Scan for the cell matching the given text and deliver its [X, Y] coordinate at center. 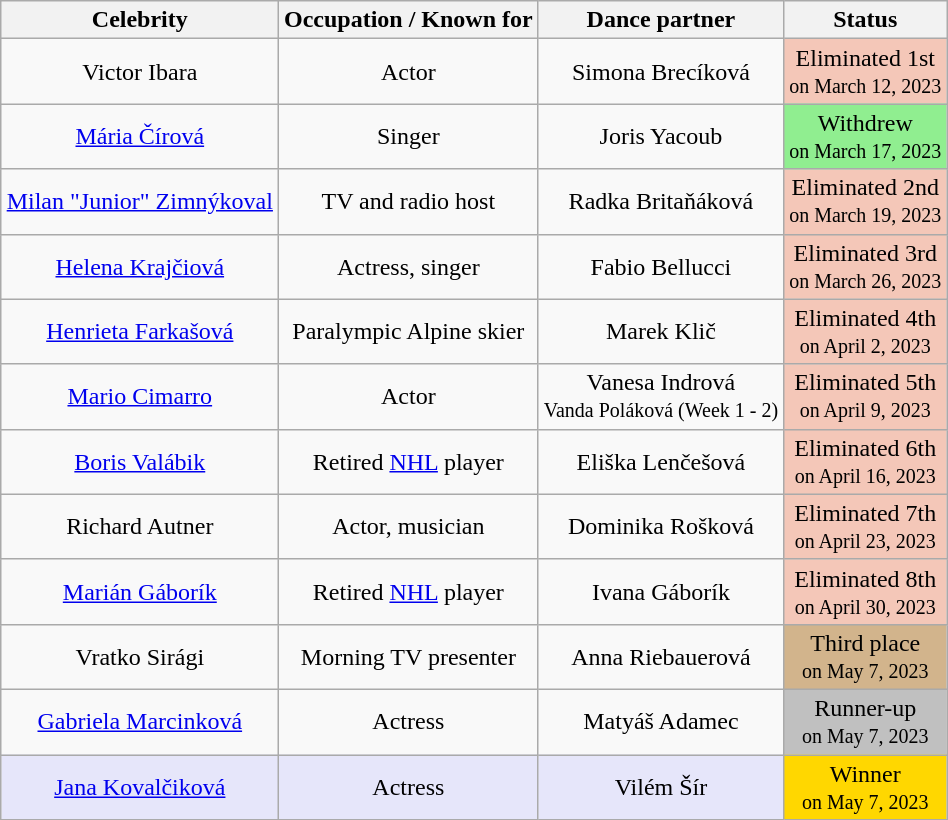
Fabio Bellucci [660, 266]
Mario Cimarro [140, 396]
Runner-upon May 7, 2023 [866, 722]
Morning TV presenter [408, 656]
Vanesa IndrováVanda Poláková (Week 1 - 2) [660, 396]
Boris Valábik [140, 462]
Marián Gáborík [140, 592]
Richard Autner [140, 526]
Helena Krajčiová [140, 266]
Ivana Gáborík [660, 592]
Vratko Sirági [140, 656]
Joris Yacoub [660, 136]
Celebrity [140, 20]
Eliminated 6thon April 16, 2023 [866, 462]
Singer [408, 136]
Status [866, 20]
TV and radio host [408, 202]
Dance partner [660, 20]
Eliminated 2ndon March 19, 2023 [866, 202]
Third placeon May 7, 2023 [866, 656]
Paralympic Alpine skier [408, 332]
Radka Britaňáková [660, 202]
Eliminated 5thon April 9, 2023 [866, 396]
Eliminated 4thon April 2, 2023 [866, 332]
Mária Čírová [140, 136]
Henrieta Farkašová [140, 332]
Simona Brecíková [660, 72]
Vilém Šír [660, 786]
Anna Riebauerová [660, 656]
Eliška Lenčešová [660, 462]
Jana Kovalčiková [140, 786]
Eliminated 8thon April 30, 2023 [866, 592]
Occupation / Known for [408, 20]
Actor, musician [408, 526]
Eliminated 1ston March 12, 2023 [866, 72]
Eliminated 3rdon March 26, 2023 [866, 266]
Eliminated 7thon April 23, 2023 [866, 526]
Dominika Rošková [660, 526]
Withdrewon March 17, 2023 [866, 136]
Victor Ibara [140, 72]
Marek Klič [660, 332]
Gabriela Marcinková [140, 722]
Matyáš Adamec [660, 722]
Actress, singer [408, 266]
Milan "Junior" Zimnýkoval [140, 202]
Winneron May 7, 2023 [866, 786]
